Return the (x, y) coordinate for the center point of the cell that contains the specified text.  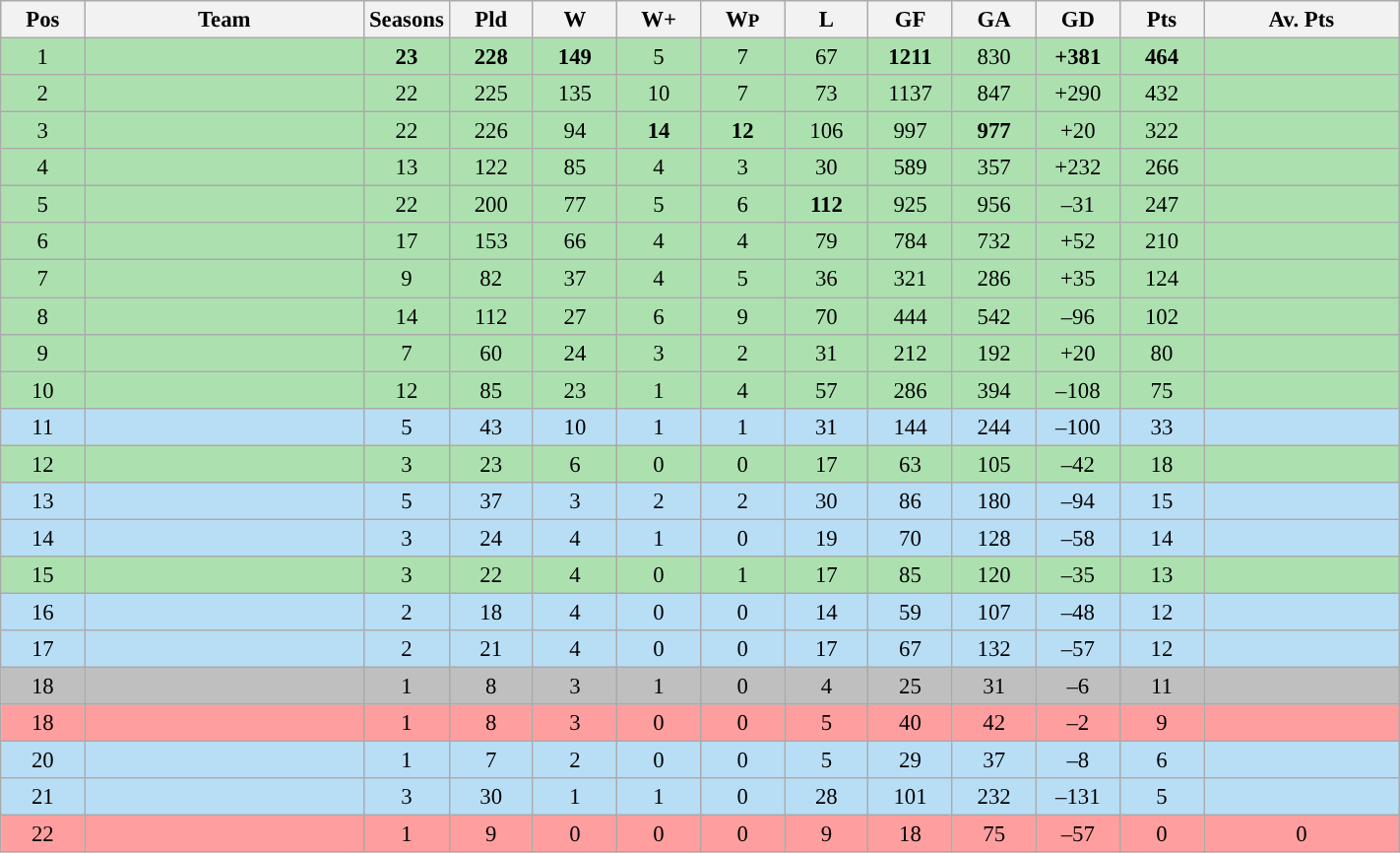
57 (827, 390)
107 (994, 612)
–6 (1077, 687)
Seasons (408, 20)
200 (490, 205)
GD (1077, 20)
232 (994, 797)
–48 (1077, 612)
Team (224, 20)
–2 (1077, 723)
GF (910, 20)
322 (1162, 131)
149 (575, 57)
–108 (1077, 390)
Pld (490, 20)
847 (994, 94)
+290 (1077, 94)
–42 (1077, 464)
830 (994, 57)
Pos (43, 20)
997 (910, 131)
–96 (1077, 316)
102 (1162, 316)
432 (1162, 94)
–94 (1077, 501)
120 (994, 575)
82 (490, 279)
192 (994, 353)
77 (575, 205)
19 (827, 538)
–35 (1077, 575)
106 (827, 131)
66 (575, 241)
589 (910, 167)
135 (575, 94)
925 (910, 205)
+35 (1077, 279)
+232 (1077, 167)
29 (910, 760)
33 (1162, 426)
60 (490, 353)
59 (910, 612)
464 (1162, 57)
210 (1162, 241)
Av. Pts (1302, 20)
266 (1162, 167)
247 (1162, 205)
244 (994, 426)
956 (994, 205)
–100 (1077, 426)
101 (910, 797)
86 (910, 501)
321 (910, 279)
542 (994, 316)
28 (827, 797)
94 (575, 131)
394 (994, 390)
124 (1162, 279)
180 (994, 501)
128 (994, 538)
79 (827, 241)
20 (43, 760)
36 (827, 279)
W+ (658, 20)
WP (742, 20)
212 (910, 353)
357 (994, 167)
+52 (1077, 241)
1137 (910, 94)
L (827, 20)
+381 (1077, 57)
732 (994, 241)
122 (490, 167)
GA (994, 20)
–58 (1077, 538)
977 (994, 131)
63 (910, 464)
27 (575, 316)
W (575, 20)
25 (910, 687)
73 (827, 94)
132 (994, 649)
16 (43, 612)
40 (910, 723)
105 (994, 464)
228 (490, 57)
226 (490, 131)
80 (1162, 353)
1211 (910, 57)
225 (490, 94)
444 (910, 316)
784 (910, 241)
–8 (1077, 760)
153 (490, 241)
144 (910, 426)
42 (994, 723)
Pts (1162, 20)
–131 (1077, 797)
43 (490, 426)
–31 (1077, 205)
